Capture the cell that displays the provided text and extract its (X, Y) central coordinate. 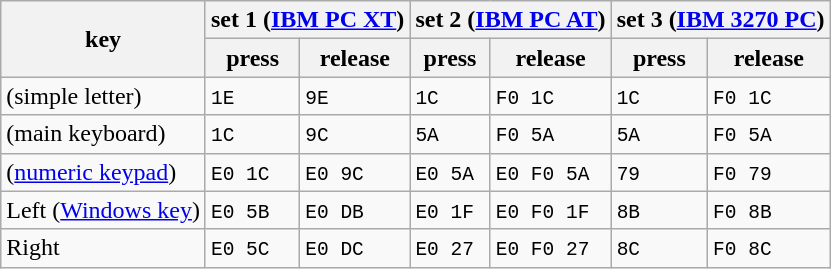
E0 DC (355, 248)
Right (104, 248)
set 3 (IBM 3270 PC) (720, 20)
E0 1C (252, 172)
set 1 (IBM PC XT) (307, 20)
8C (659, 248)
F0 8C (770, 248)
E0 F0 27 (550, 248)
79 (659, 172)
9C (355, 134)
E0 5B (252, 210)
F0 8B (770, 210)
E0 F0 1F (550, 210)
E0 27 (450, 248)
E0 5C (252, 248)
9E (355, 96)
key (104, 39)
1E (252, 96)
Left (Windows key) (104, 210)
E0 F0 5A (550, 172)
set 2 (IBM PC AT) (510, 20)
(simple letter) (104, 96)
(numeric keypad) (104, 172)
E0 1F (450, 210)
E0 5A (450, 172)
(main keyboard) (104, 134)
8B (659, 210)
E0 DB (355, 210)
F0 79 (770, 172)
E0 9C (355, 172)
